Locate the cell with the specified text and output its [X, Y] center coordinate. 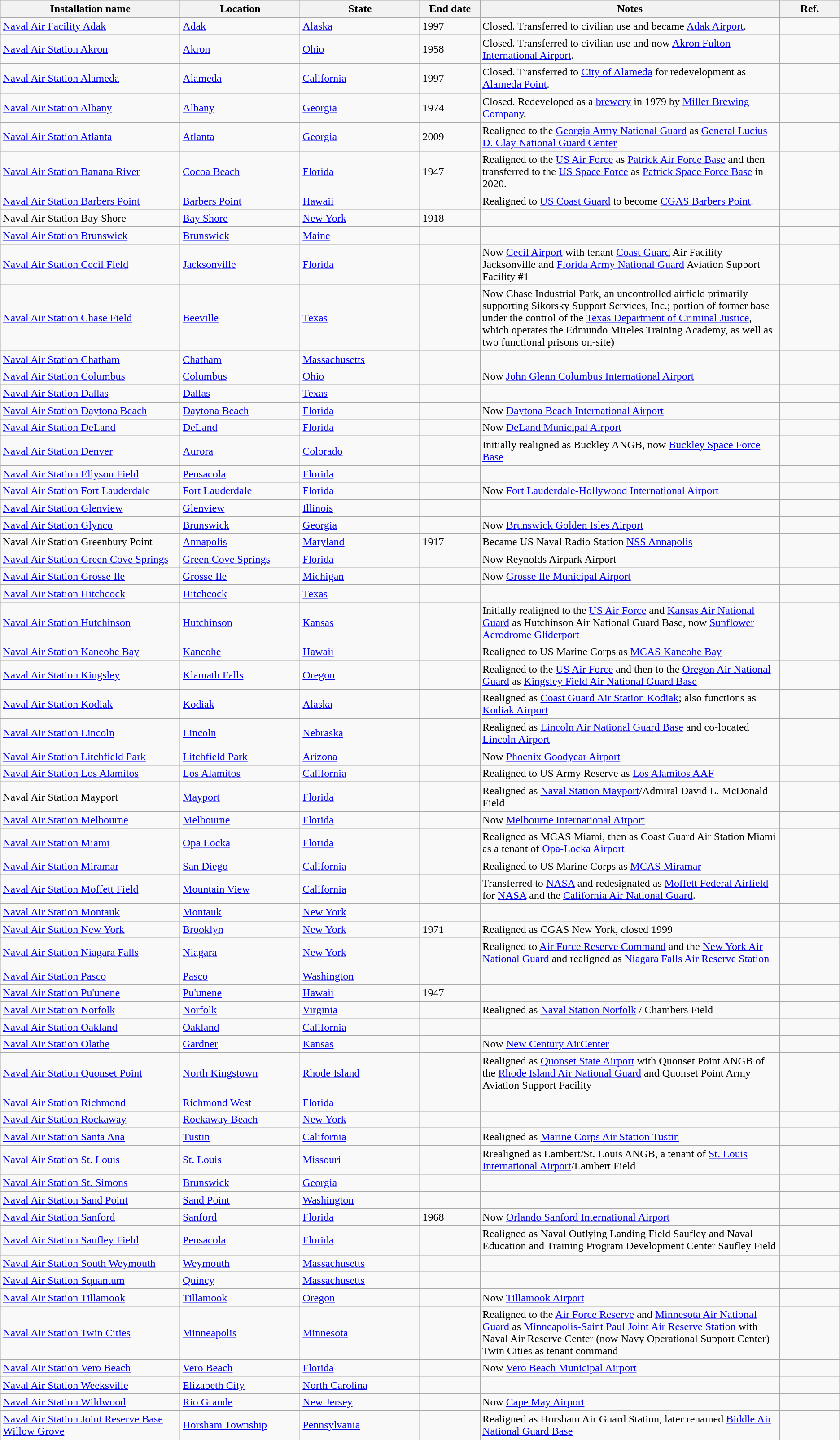
St. Louis [241, 1160]
End date [450, 9]
Realigned as Naval Station Mayport/Admiral David L. McDonald Field [630, 797]
Melbourne [241, 820]
Kaneohe [241, 652]
Weymouth [241, 1263]
Now DeLand Municipal Airport [630, 428]
Chatham [241, 359]
Virginia [360, 1010]
1917 [450, 542]
Missouri [360, 1160]
Alameda [241, 78]
Naval Air Station Vero Beach [91, 1368]
Naval Air Station Melbourne [91, 820]
Naval Air Station Mayport [91, 797]
Naval Air Station Denver [91, 451]
Naval Air Station Norfolk [91, 1010]
Beeville [241, 318]
Dallas [241, 394]
New Jersey [360, 1402]
Naval Air Station Litchfield Park [91, 757]
Naval Air Station Pasco [91, 976]
Naval Air Station Tillamook [91, 1297]
Minneapolis [241, 1333]
Gardner [241, 1044]
Realigned as Lincoln Air National Guard Base and co-located Lincoln Airport [630, 733]
Akron [241, 49]
Los Alamitos [241, 774]
Naval Air Station Brunswick [91, 235]
State [360, 9]
Naval Air Station Miramar [91, 866]
Became US Naval Radio Station NSS Annapolis [630, 542]
Fort Lauderdale [241, 491]
Naval Air Station Joint Reserve Base Willow Grove [91, 1425]
Grosse Ile [241, 576]
1968 [450, 1217]
Columbus [241, 376]
Naval Air Station Wildwood [91, 1402]
Hitchcock [241, 593]
Naval Air Station Bay Shore [91, 218]
Realigned as Coast Guard Air Station Kodiak; also functions as Kodiak Airport [630, 705]
Minnesota [360, 1333]
Now Fort Lauderdale-Hollywood International Airport [630, 491]
Rio Grande [241, 1402]
Now Cecil Airport with tenant Coast Guard Air Facility Jacksonville and Florida Army National Guard Aviation Support Facility #1 [630, 264]
Niagara [241, 952]
Notes [630, 9]
Naval Air Station Grosse Ile [91, 576]
Realigned as Horsham Air Guard Station, later renamed Biddle Air National Guard Base [630, 1425]
Tustin [241, 1137]
Ref. [810, 9]
Closed. Transferred to civilian use and now Akron Fulton International Airport. [630, 49]
Naval Air Station Ellyson Field [91, 474]
Mountain View [241, 889]
Illinois [360, 508]
Naval Air Station Saufley Field [91, 1240]
Naval Air Station Lincoln [91, 733]
DeLand [241, 428]
Jacksonville [241, 264]
Richmond West [241, 1103]
Sand Point [241, 1200]
Naval Air Station Montauk [91, 912]
Realigned to the US Air Force and then to the Oregon Air National Guard as Kingsley Field Air National Guard Base [630, 675]
Now Cape May Airport [630, 1402]
Rockaway Beach [241, 1120]
Now Tillamook Airport [630, 1297]
1974 [450, 108]
Naval Air Station Twin Cities [91, 1333]
Realigned to the Georgia Army National Guard as General Lucius D. Clay National Guard Center [630, 136]
Realigned as Naval Station Norfolk / Chambers Field [630, 1010]
Norfolk [241, 1010]
Naval Air Station Glenview [91, 508]
Mayport [241, 797]
Naval Air Station St. Simons [91, 1183]
Realigned as CGAS New York, closed 1999 [630, 929]
Oakland [241, 1027]
Nebraska [360, 733]
Barbers Point [241, 201]
Initially realigned as Buckley ANGB, now Buckley Space Force Base [630, 451]
Naval Air Station DeLand [91, 428]
Naval Air Station Squantum [91, 1280]
Realigned to US Marine Corps as MCAS Miramar [630, 866]
Montauk [241, 912]
San Diego [241, 866]
Realigned to Air Force Reserve Command and the New York Air National Guard and realigned as Niagara Falls Air Reserve Station [630, 952]
Aurora [241, 451]
Brooklyn [241, 929]
Cocoa Beach [241, 172]
Naval Air Station Albany [91, 108]
Hutchinson [241, 622]
Naval Air Station Moffett Field [91, 889]
Naval Air Station Pu'unene [91, 993]
Horsham Township [241, 1425]
Naval Air Station Weeksville [91, 1385]
Naval Air Station Kodiak [91, 705]
Transferred to NASA and redesignated as Moffett Federal Airfield for NASA and the California Air National Guard. [630, 889]
Lincoln [241, 733]
Naval Air Station Chase Field [91, 318]
Now Grosse Ile Municipal Airport [630, 576]
Quincy [241, 1280]
Glenview [241, 508]
Naval Air Station St. Louis [91, 1160]
Naval Air Station Santa Ana [91, 1137]
Rrealigned as Lambert/St. Louis ANGB, a tenant of St. Louis International Airport/Lambert Field [630, 1160]
North Kingstown [241, 1073]
Naval Air Station Niagara Falls [91, 952]
Naval Air Station New York [91, 929]
Naval Air Station Hutchinson [91, 622]
Albany [241, 108]
Closed. Redeveloped as a brewery in 1979 by Miller Brewing Company. [630, 108]
Now John Glenn Columbus International Airport [630, 376]
Pasco [241, 976]
Maine [360, 235]
Now Orlando Sanford International Airport [630, 1217]
Closed. Transferred to civilian use and became Adak Airport. [630, 26]
Realigned to US Army Reserve as Los Alamitos AAF [630, 774]
Closed. Transferred to City of Alameda for redevelopment as Alameda Point. [630, 78]
Naval Air Station Sand Point [91, 1200]
Michigan [360, 576]
1971 [450, 929]
Naval Air Station Columbus [91, 376]
Naval Air Station Richmond [91, 1103]
Klamath Falls [241, 675]
Arizona [360, 757]
Now Melbourne International Airport [630, 820]
Elizabeth City [241, 1385]
Naval Air Station Greenbury Point [91, 542]
Naval Air Station Kaneohe Bay [91, 652]
Naval Air Station Dallas [91, 394]
Naval Air Station Los Alamitos [91, 774]
Naval Air Station Rockaway [91, 1120]
Realigned to US Coast Guard to become CGAS Barbers Point. [630, 201]
Opa Locka [241, 843]
Naval Air Station Quonset Point [91, 1073]
Now Brunswick Golden Isles Airport [630, 525]
Vero Beach [241, 1368]
Realigned to US Marine Corps as MCAS Kaneohe Bay [630, 652]
Installation name [91, 9]
Now Phoenix Goodyear Airport [630, 757]
Now Reynolds Airpark Airport [630, 559]
Adak [241, 26]
Naval Air Station Hitchcock [91, 593]
Realigned to the US Air Force as Patrick Air Force Base and then transferred to the US Space Force as Patrick Space Force Base in 2020. [630, 172]
North Carolina [360, 1385]
Naval Air Station Banana River [91, 172]
Annapolis [241, 542]
Pennsylvania [360, 1425]
Colorado [360, 451]
Atlanta [241, 136]
Naval Air Facility Adak [91, 26]
Naval Air Station Fort Lauderdale [91, 491]
Naval Air Station South Weymouth [91, 1263]
Naval Air Station Barbers Point [91, 201]
Naval Air Station Sanford [91, 1217]
Naval Air Station Cecil Field [91, 264]
Realigned as MCAS Miami, then as Coast Guard Air Station Miami as a tenant of Opa-Locka Airport [630, 843]
Naval Air Station Alameda [91, 78]
Bay Shore [241, 218]
Litchfield Park [241, 757]
Pu'unene [241, 993]
Naval Air Station Daytona Beach [91, 411]
Naval Air Station Kingsley [91, 675]
Rhode Island [360, 1073]
Naval Air Station Akron [91, 49]
Tillamook [241, 1297]
Realigned as Marine Corps Air Station Tustin [630, 1137]
Kodiak [241, 705]
Naval Air Station Olathe [91, 1044]
Now Vero Beach Municipal Airport [630, 1368]
1918 [450, 218]
Naval Air Station Glynco [91, 525]
Now New Century AirCenter [630, 1044]
Daytona Beach [241, 411]
Naval Air Station Atlanta [91, 136]
Initially realigned to the US Air Force and Kansas Air National Guard as Hutchinson Air National Guard Base, now Sunflower Aerodrome Gliderport [630, 622]
Naval Air Station Miami [91, 843]
Location [241, 9]
Realigned as Quonset State Airport with Quonset Point ANGB of the Rhode Island Air National Guard and Quonset Point Army Aviation Support Facility [630, 1073]
Maryland [360, 542]
Naval Air Station Chatham [91, 359]
Naval Air Station Green Cove Springs [91, 559]
2009 [450, 136]
Sanford [241, 1217]
1958 [450, 49]
Now Daytona Beach International Airport [630, 411]
Naval Air Station Oakland [91, 1027]
Realigned as Naval Outlying Landing Field Saufley and Naval Education and Training Program Development Center Saufley Field [630, 1240]
Green Cove Springs [241, 559]
